For the text-containing cell, return its midpoint in (X, Y) coordinate format. 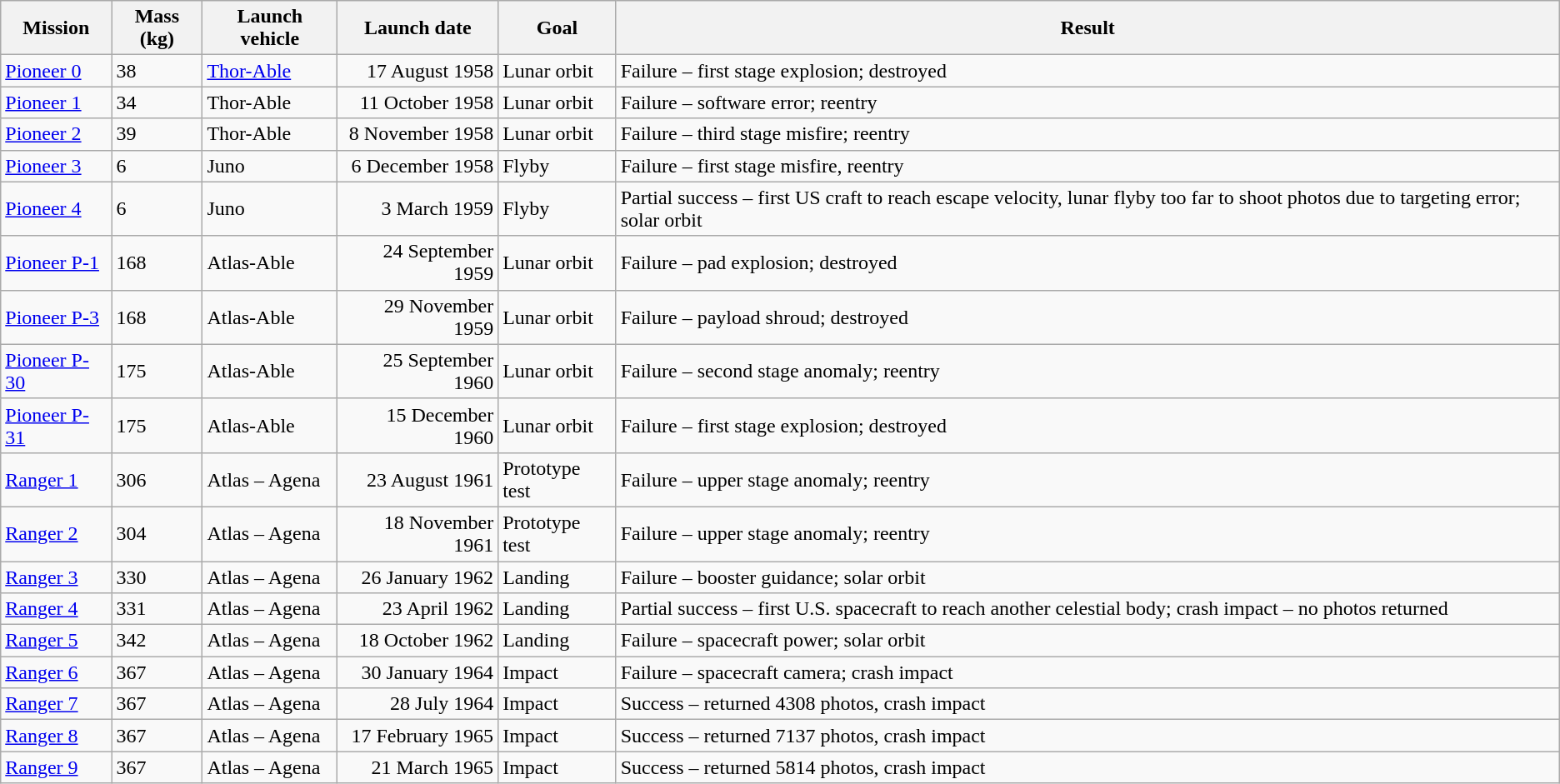
Pioneer P-1 (57, 263)
Failure – third stage misfire; reentry (1087, 134)
Pioneer 4 (57, 208)
Partial success – first U.S. spacecraft to reach another celestial body; crash impact – no photos returned (1087, 609)
342 (157, 641)
Failure – software error; reentry (1087, 102)
Ranger 3 (57, 577)
306 (157, 480)
Pioneer P-31 (57, 425)
23 August 1961 (418, 480)
Success – returned 4308 photos, crash impact (1087, 704)
Success – returned 5814 photos, crash impact (1087, 767)
Failure – spacecraft power; solar orbit (1087, 641)
Pioneer 3 (57, 166)
Success – returned 7137 photos, crash impact (1087, 736)
24 September 1959 (418, 263)
38 (157, 71)
Failure – spacecraft camera; crash impact (1087, 672)
304 (157, 533)
11 October 1958 (418, 102)
Goal (557, 28)
Launch date (418, 28)
23 April 1962 (418, 609)
Failure – booster guidance; solar orbit (1087, 577)
29 November 1959 (418, 317)
Launch vehicle (270, 28)
Pioneer 2 (57, 134)
30 January 1964 (418, 672)
18 October 1962 (418, 641)
Pioneer 1 (57, 102)
331 (157, 609)
17 February 1965 (418, 736)
Failure – first stage misfire, reentry (1087, 166)
3 March 1959 (418, 208)
Ranger 7 (57, 704)
Ranger 9 (57, 767)
26 January 1962 (418, 577)
Pioneer 0 (57, 71)
18 November 1961 (418, 533)
Failure – payload shroud; destroyed (1087, 317)
21 March 1965 (418, 767)
Failure – pad explosion; destroyed (1087, 263)
Result (1087, 28)
Ranger 1 (57, 480)
Ranger 8 (57, 736)
Failure – second stage anomaly; reentry (1087, 372)
6 December 1958 (418, 166)
17 August 1958 (418, 71)
Ranger 6 (57, 672)
39 (157, 134)
15 December 1960 (418, 425)
34 (157, 102)
Mass (kg) (157, 28)
Pioneer P-30 (57, 372)
Partial success – first US craft to reach escape velocity, lunar flyby too far to shoot photos due to targeting error; solar orbit (1087, 208)
28 July 1964 (418, 704)
Pioneer P-3 (57, 317)
Ranger 2 (57, 533)
8 November 1958 (418, 134)
Mission (57, 28)
Ranger 4 (57, 609)
Ranger 5 (57, 641)
25 September 1960 (418, 372)
330 (157, 577)
